Scan for the cell matching the given text and deliver its (X, Y) coordinate at center. 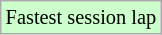
Fastest session lap (81, 17)
